Find where the given text appears and provide that cell's center as (X, Y) coordinate. 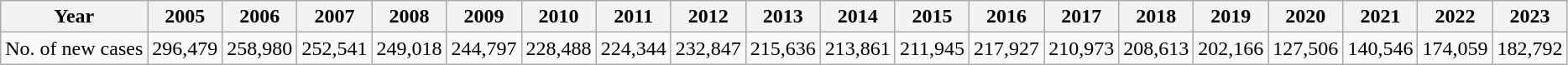
2010 (559, 17)
228,488 (559, 48)
No. of new cases (74, 48)
2014 (858, 17)
127,506 (1306, 48)
244,797 (483, 48)
2013 (782, 17)
2023 (1529, 17)
140,546 (1380, 48)
258,980 (260, 48)
217,927 (1007, 48)
296,479 (185, 48)
2009 (483, 17)
2012 (708, 17)
202,166 (1231, 48)
215,636 (782, 48)
Year (74, 17)
232,847 (708, 48)
2020 (1306, 17)
211,945 (932, 48)
2019 (1231, 17)
2008 (410, 17)
249,018 (410, 48)
2022 (1456, 17)
2011 (633, 17)
2005 (185, 17)
210,973 (1081, 48)
252,541 (334, 48)
2006 (260, 17)
224,344 (633, 48)
213,861 (858, 48)
182,792 (1529, 48)
2007 (334, 17)
2021 (1380, 17)
2015 (932, 17)
2016 (1007, 17)
208,613 (1157, 48)
2018 (1157, 17)
2017 (1081, 17)
174,059 (1456, 48)
